Identify which cell holds the provided text, then report its (X, Y) central coordinate. 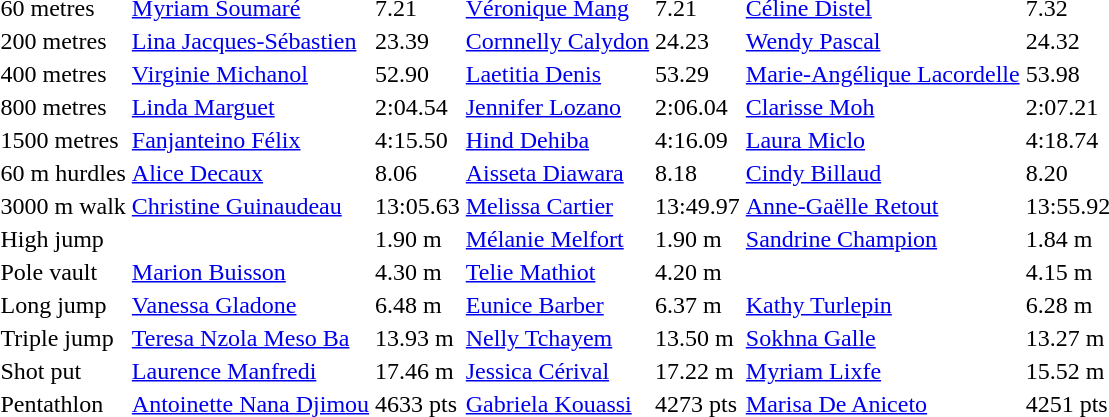
24.23 (698, 41)
Fanjanteino Félix (250, 140)
4.20 m (698, 272)
Christine Guinaudeau (250, 206)
Mélanie Melfort (557, 239)
Clarisse Moh (882, 107)
2:06.04 (698, 107)
Lina Jacques-Sébastien (250, 41)
4:16.09 (698, 140)
Laura Miclo (882, 140)
53.29 (698, 74)
Myriam Lixfe (882, 371)
13:05.63 (418, 206)
Alice Decaux (250, 173)
6.37 m (698, 305)
Virginie Michanol (250, 74)
4.30 m (418, 272)
13.93 m (418, 338)
Linda Marguet (250, 107)
Laurence Manfredi (250, 371)
Aisseta Diawara (557, 173)
Kathy Turlepin (882, 305)
Laetitia Denis (557, 74)
6.48 m (418, 305)
4:15.50 (418, 140)
17.46 m (418, 371)
Teresa Nzola Meso Ba (250, 338)
Jessica Cérival (557, 371)
Vanessa Gladone (250, 305)
13:49.97 (698, 206)
Cindy Billaud (882, 173)
23.39 (418, 41)
Marie-Angélique Lacordelle (882, 74)
Melissa Cartier (557, 206)
Cornnelly Calydon (557, 41)
8.18 (698, 173)
13.50 m (698, 338)
Hind Dehiba (557, 140)
Sokhna Galle (882, 338)
17.22 m (698, 371)
Nelly Tchayem (557, 338)
Jennifer Lozano (557, 107)
Sandrine Champion (882, 239)
Eunice Barber (557, 305)
52.90 (418, 74)
Wendy Pascal (882, 41)
8.06 (418, 173)
Anne-Gaëlle Retout (882, 206)
Marion Buisson (250, 272)
Telie Mathiot (557, 272)
2:04.54 (418, 107)
